Return the [x, y] coordinate for the center point of the cell that contains the specified text.  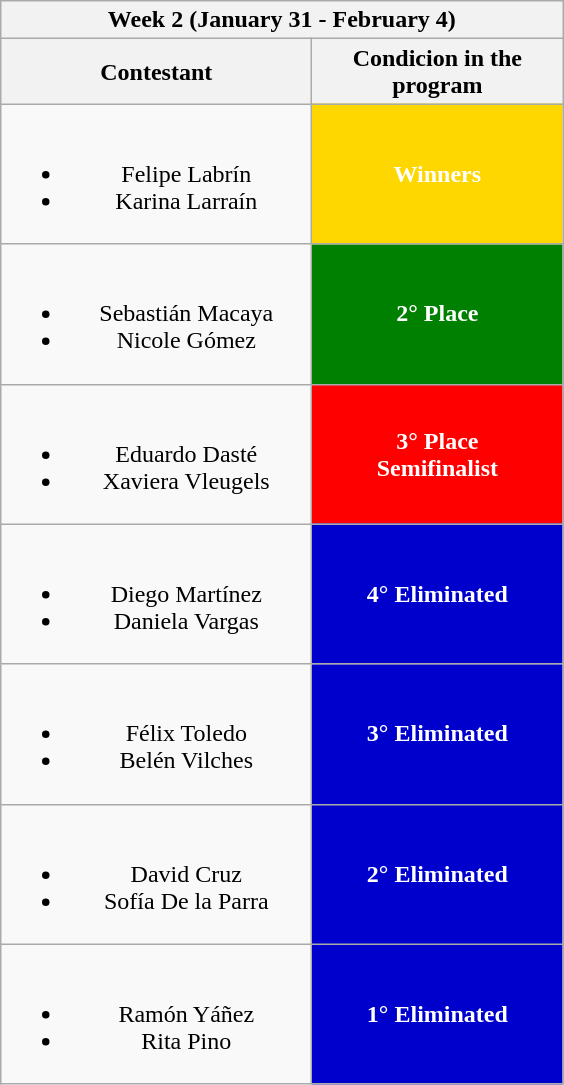
Week 2 (January 31 - February 4) [282, 20]
2° Place [438, 314]
David Cruz Sofía De la Parra [156, 874]
1° Eliminated [438, 1014]
Félix Toledo Belén Vilches [156, 734]
Felipe Labrín Karina Larraín [156, 174]
Diego Martínez Daniela Vargas [156, 594]
2° Eliminated [438, 874]
4° Eliminated [438, 594]
Winners [438, 174]
3° PlaceSemifinalist [438, 454]
3° Eliminated [438, 734]
Eduardo Dasté Xaviera Vleugels [156, 454]
Ramón Yáñez Rita Pino [156, 1014]
Contestant [156, 72]
Sebastián Macaya Nicole Gómez [156, 314]
Condicion in the program [438, 72]
